Detect which cell encompasses the target text, then output its (X, Y) center coordinate. 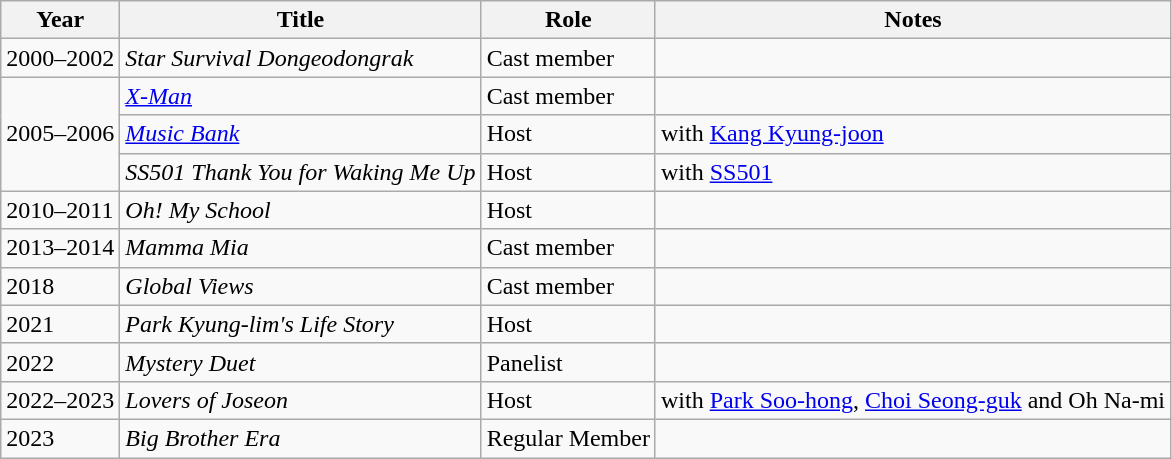
2010–2011 (60, 210)
2022–2023 (60, 400)
2022 (60, 362)
Lovers of Joseon (300, 400)
Mamma Mia (300, 248)
Big Brother Era (300, 438)
SS501 Thank You for Waking Me Up (300, 172)
X-Man (300, 96)
Role (568, 20)
2013–2014 (60, 248)
Year (60, 20)
Regular Member (568, 438)
Global Views (300, 286)
with Kang Kyung-joon (912, 134)
Title (300, 20)
Star Survival Dongeodongrak (300, 58)
2023 (60, 438)
Notes (912, 20)
with Park Soo-hong, Choi Seong-guk and Oh Na-mi (912, 400)
Mystery Duet (300, 362)
2021 (60, 324)
2000–2002 (60, 58)
2018 (60, 286)
Park Kyung-lim's Life Story (300, 324)
with SS501 (912, 172)
2005–2006 (60, 134)
Music Bank (300, 134)
Panelist (568, 362)
Oh! My School (300, 210)
